Provide the [X, Y] coordinate of the cell's center where the given text is located.  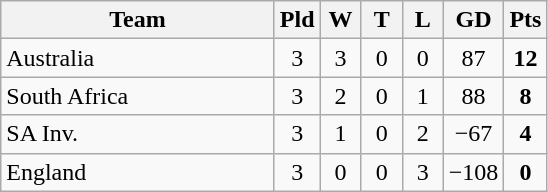
L [422, 20]
W [340, 20]
Team [138, 20]
GD [474, 20]
88 [474, 96]
T [382, 20]
8 [526, 96]
Pts [526, 20]
England [138, 172]
87 [474, 58]
Pld [297, 20]
−108 [474, 172]
4 [526, 134]
12 [526, 58]
South Africa [138, 96]
SA Inv. [138, 134]
Australia [138, 58]
−67 [474, 134]
